Search for the cell housing the specified text and yield its (x, y) center coordinate. 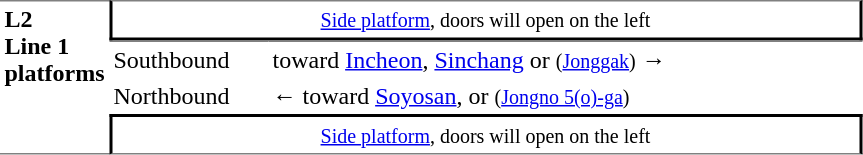
Southbound (188, 59)
toward Incheon, Sinchang or (Jonggak) → (565, 59)
← toward Soyosan, or (Jongno 5(o)-ga) (565, 96)
L2Line 1 platforms (54, 77)
Northbound (188, 96)
